For the text-containing cell, return its midpoint in [X, Y] coordinate format. 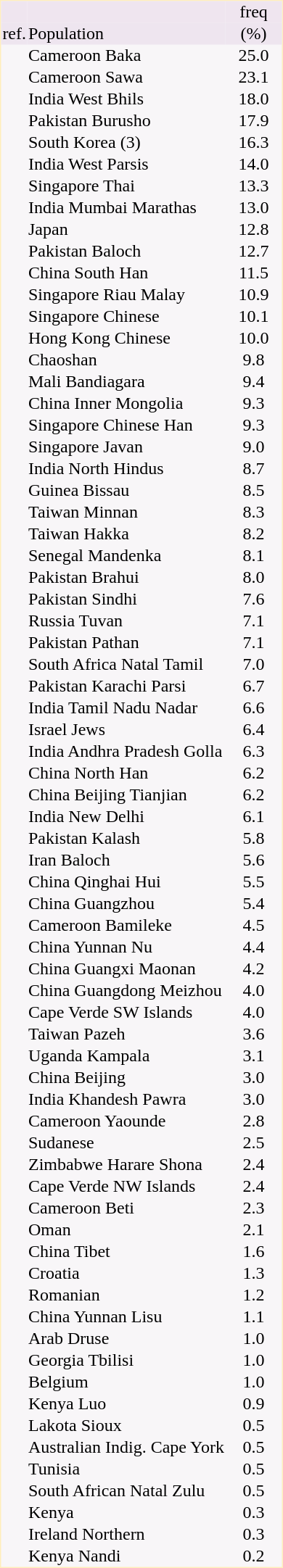
China Yunnan Lisu [126, 1317]
Pakistan Baloch [126, 252]
0.2 [253, 1556]
4.2 [253, 969]
Pakistan Kalash [126, 839]
Kenya [126, 1513]
Russia Tuvan [126, 621]
23.1 [253, 78]
China South Han [126, 273]
Population [126, 34]
China Guangxi Maonan [126, 969]
1.3 [253, 1274]
India North Hindus [126, 469]
Guinea Bissau [126, 491]
India Mumbai Marathas [126, 208]
8.1 [253, 556]
8.3 [253, 513]
Cameroon Baka [126, 56]
India Tamil Nadu Nadar [126, 708]
13.0 [253, 208]
Singapore Javan [126, 447]
Taiwan Hakka [126, 534]
6.1 [253, 817]
17.9 [253, 121]
South African Natal Zulu [126, 1491]
China Inner Mongolia [126, 404]
6.7 [253, 686]
Kenya Nandi [126, 1556]
Pakistan Sindhi [126, 600]
Zimbabwe Harare Shona [126, 1165]
Belgium [126, 1382]
Pakistan Brahui [126, 578]
Ireland Northern [126, 1535]
Sudanese [126, 1143]
Singapore Thai [126, 186]
Cape Verde NW Islands [126, 1187]
Japan [126, 230]
China Qinghai Hui [126, 882]
India New Delhi [126, 817]
16.3 [253, 143]
Arab Druse [126, 1339]
India Andhra Pradesh Golla [126, 752]
Georgia Tbilisi [126, 1361]
Senegal Mandenka [126, 556]
Australian Indig. Cape York [126, 1448]
12.7 [253, 252]
China Tibet [126, 1252]
0.9 [253, 1404]
Chaoshan [126, 360]
Croatia [126, 1274]
China Yunnan Nu [126, 947]
Cameroon Sawa [126, 78]
Oman [126, 1230]
China Guangzhou [126, 904]
freq [253, 12]
India West Bhils [126, 99]
South Korea (3) [126, 143]
Cape Verde SW Islands [126, 1013]
12.8 [253, 230]
1.6 [253, 1252]
Pakistan Pathan [126, 643]
Iran Baloch [126, 860]
9.4 [253, 382]
1.1 [253, 1317]
5.8 [253, 839]
5.4 [253, 904]
18.0 [253, 99]
10.0 [253, 339]
Tunisia [126, 1469]
6.6 [253, 708]
8.7 [253, 469]
China Beijing Tianjian [126, 795]
2.1 [253, 1230]
Mali Bandiagara [126, 382]
14.0 [253, 165]
ref. [15, 34]
8.2 [253, 534]
7.0 [253, 665]
5.6 [253, 860]
3.6 [253, 1034]
7.6 [253, 600]
25.0 [253, 56]
Singapore Chinese [126, 317]
Kenya Luo [126, 1404]
8.0 [253, 578]
Singapore Riau Malay [126, 295]
China Beijing [126, 1078]
13.3 [253, 186]
Singapore Chinese Han [126, 426]
9.8 [253, 360]
4.4 [253, 947]
5.5 [253, 882]
South Africa Natal Tamil [126, 665]
4.5 [253, 926]
Israel Jews [126, 730]
Uganda Kampala [126, 1056]
Taiwan Minnan [126, 513]
China Guangdong Meizhou [126, 991]
11.5 [253, 273]
India Khandesh Pawra [126, 1100]
Pakistan Karachi Parsi [126, 686]
6.4 [253, 730]
2.5 [253, 1143]
Romanian [126, 1295]
(%) [253, 34]
China North Han [126, 773]
Cameroon Beti [126, 1208]
Cameroon Yaounde [126, 1121]
8.5 [253, 491]
Hong Kong Chinese [126, 339]
6.3 [253, 752]
1.2 [253, 1295]
2.8 [253, 1121]
Pakistan Burusho [126, 121]
India West Parsis [126, 165]
Cameroon Bamileke [126, 926]
9.0 [253, 447]
3.1 [253, 1056]
2.3 [253, 1208]
Lakota Sioux [126, 1426]
10.1 [253, 317]
Taiwan Pazeh [126, 1034]
10.9 [253, 295]
